Pinpoint the cell where the given text exists, returning its [X, Y] midpoint coordinate. 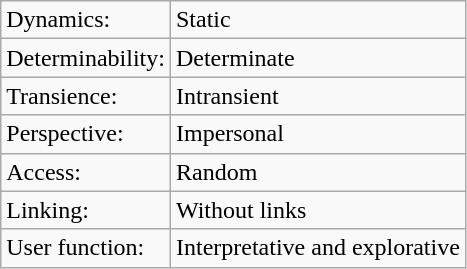
Linking: [86, 210]
Perspective: [86, 134]
Dynamics: [86, 20]
Interpretative and explorative [318, 248]
Intransient [318, 96]
User function: [86, 248]
Determinate [318, 58]
Impersonal [318, 134]
Determinability: [86, 58]
Without links [318, 210]
Transience: [86, 96]
Static [318, 20]
Random [318, 172]
Access: [86, 172]
